Determine the [X, Y] coordinate at the center of the cell enclosing the given text.  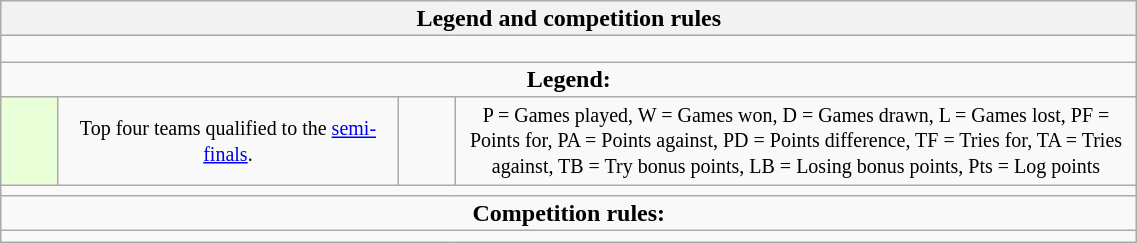
Top four teams qualified to the semi-finals. [228, 141]
Legend: [569, 80]
Legend and competition rules [569, 18]
Competition rules: [569, 214]
